Return (x, y) of the center of cell containing provided text 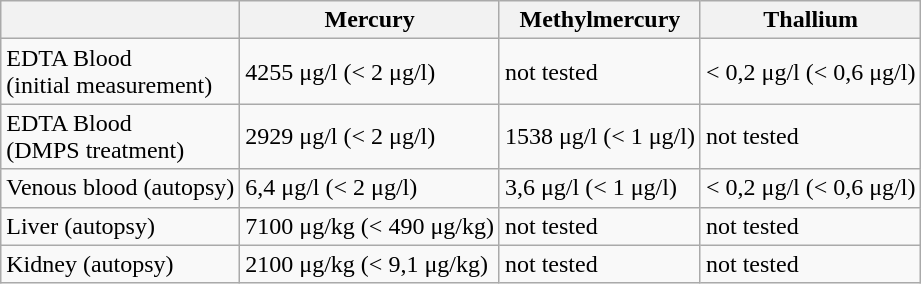
4255 μg/l (< 2 μg/l) (370, 72)
7100 μg/kg (< 490 μg/kg) (370, 226)
Methylmercury (600, 20)
6,4 μg/l (< 2 μg/l) (370, 188)
1538 μg/l (< 1 μg/l) (600, 136)
EDTA Blood(DMPS treatment) (120, 136)
Venous blood (autopsy) (120, 188)
Mercury (370, 20)
2929 μg/l (< 2 μg/l) (370, 136)
Thallium (810, 20)
Kidney (autopsy) (120, 264)
Liver (autopsy) (120, 226)
3,6 μg/l (< 1 μg/l) (600, 188)
2100 μg/kg (< 9,1 μg/kg) (370, 264)
EDTA Blood(initial measurement) (120, 72)
